Search for the cell housing the specified text and yield its [x, y] center coordinate. 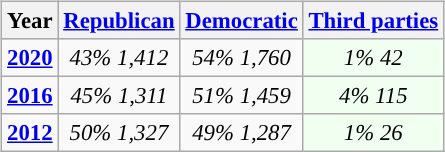
51% 1,459 [242, 96]
1% 26 [373, 133]
2016 [30, 96]
43% 1,412 [119, 58]
49% 1,287 [242, 133]
Third parties [373, 21]
50% 1,327 [119, 133]
2020 [30, 58]
54% 1,760 [242, 58]
Year [30, 21]
45% 1,311 [119, 96]
1% 42 [373, 58]
4% 115 [373, 96]
Republican [119, 21]
2012 [30, 133]
Democratic [242, 21]
